Return (x, y) of the center of cell containing provided text 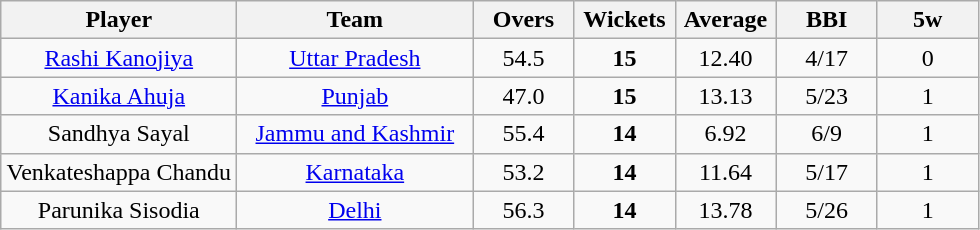
Overs (524, 20)
54.5 (524, 58)
Delhi (355, 210)
Parunika Sisodia (119, 210)
Rashi Kanojiya (119, 58)
Kanika Ahuja (119, 96)
Venkateshappa Chandu (119, 172)
6.92 (726, 134)
47.0 (524, 96)
Jammu and Kashmir (355, 134)
13.78 (726, 210)
Karnataka (355, 172)
Wickets (624, 20)
11.64 (726, 172)
Punjab (355, 96)
6/9 (826, 134)
Uttar Pradesh (355, 58)
12.40 (726, 58)
4/17 (826, 58)
Team (355, 20)
0 (928, 58)
Player (119, 20)
BBI (826, 20)
5w (928, 20)
5/17 (826, 172)
Sandhya Sayal (119, 134)
5/26 (826, 210)
5/23 (826, 96)
53.2 (524, 172)
Average (726, 20)
56.3 (524, 210)
55.4 (524, 134)
13.13 (726, 96)
